From the cell containing the given text, extract its center point as [X, Y] coordinate. 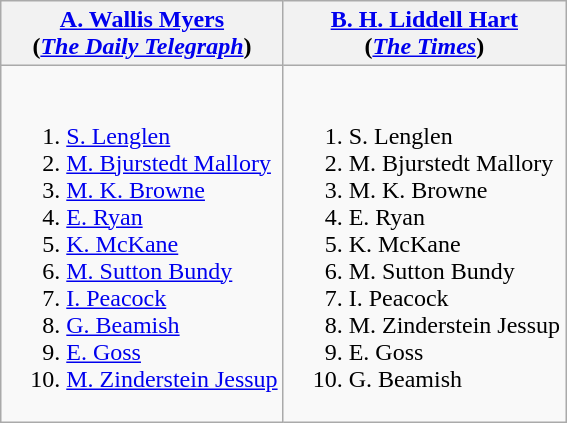
B. H. Liddell Hart(The Times) [424, 34]
S. Lenglen M. Bjurstedt Mallory M. K. Browne E. Ryan K. McKane M. Sutton Bundy I. Peacock M. Zinderstein Jessup E. Goss G. Beamish [424, 244]
A. Wallis Myers(The Daily Telegraph) [142, 34]
S. Lenglen M. Bjurstedt Mallory M. K. Browne E. Ryan K. McKane M. Sutton Bundy I. Peacock G. Beamish E. Goss M. Zinderstein Jessup [142, 244]
